Scan for the cell matching the given text and deliver its (X, Y) coordinate at center. 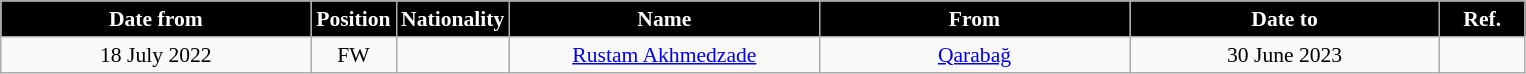
FW (354, 55)
Date from (156, 19)
Date to (1285, 19)
Name (664, 19)
Qarabağ (974, 55)
Ref. (1482, 19)
Rustam Akhmedzade (664, 55)
18 July 2022 (156, 55)
Position (354, 19)
30 June 2023 (1285, 55)
Nationality (452, 19)
From (974, 19)
